Return [X, Y] of the center of cell containing provided text 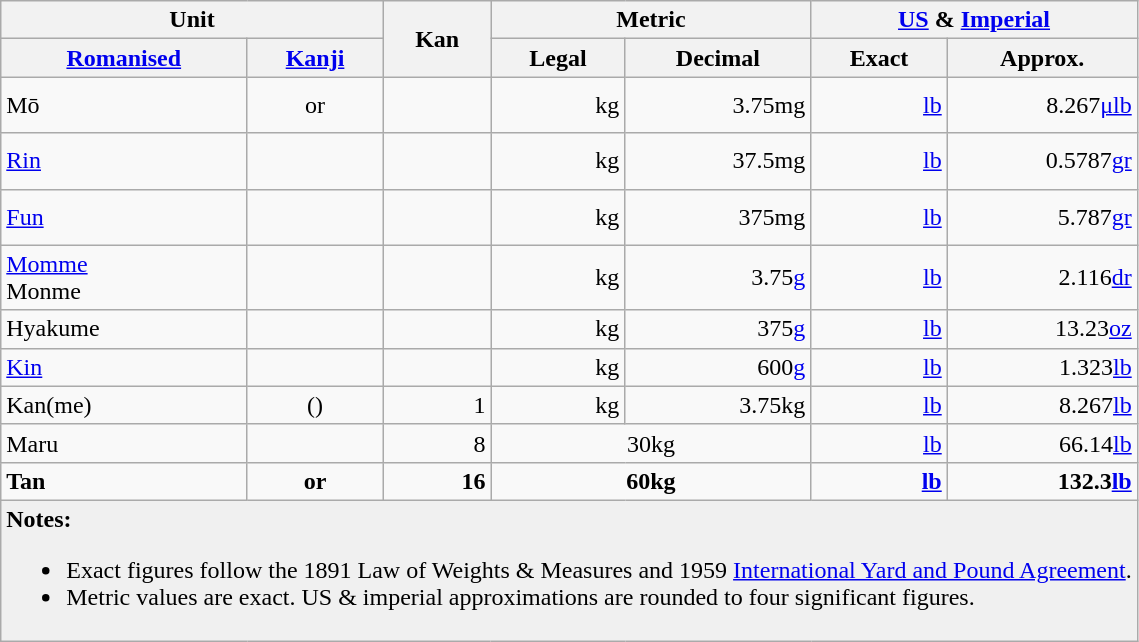
1 [437, 405]
3.75kg [718, 405]
3.75g [718, 278]
132.3lb [1042, 481]
16 [437, 481]
Tan [124, 481]
Kan [437, 39]
MommeMonme [124, 278]
Metric [651, 20]
5.787gr [1042, 217]
60kg [651, 481]
Approx. [1042, 58]
375mg [718, 217]
66.14lb [1042, 443]
Decimal [718, 58]
Exact [879, 58]
Maru [124, 443]
Kanji [315, 58]
Unit [192, 20]
600g [718, 367]
1.323lb [1042, 367]
Rin [124, 161]
30kg [651, 443]
() [315, 405]
8 [437, 443]
3.75mg [718, 105]
Kan(me) [124, 405]
13.23oz [1042, 329]
Fun [124, 217]
8.267lb [1042, 405]
Hyakume [124, 329]
Kin [124, 367]
375g [718, 329]
Romanised [124, 58]
37.5mg [718, 161]
US & Imperial [974, 20]
Legal [558, 58]
Mō [124, 105]
2.116dr [1042, 278]
8.267μlb [1042, 105]
0.5787gr [1042, 161]
